Search for the cell housing the specified text and yield its [X, Y] center coordinate. 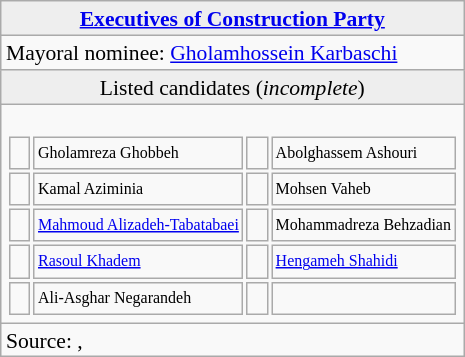
Mahmoud Alizadeh-Tabatabaei [138, 226]
Abolghassem Ashouri [364, 152]
Mohammadreza Behzadian [364, 226]
Ali-Asghar Negarandeh [138, 298]
Mohsen Vaheb [364, 188]
Listed candidates (incomplete) [232, 87]
Source: , [232, 340]
Mayoral nominee: Gholamhossein Karbaschi [232, 52]
Rasoul Khadem [138, 262]
Hengameh Shahidi [364, 262]
Gholamreza Ghobbeh [138, 152]
Executives of Construction Party [232, 18]
Kamal Aziminia [138, 188]
